Locate the cell with the specified text and output its (X, Y) center coordinate. 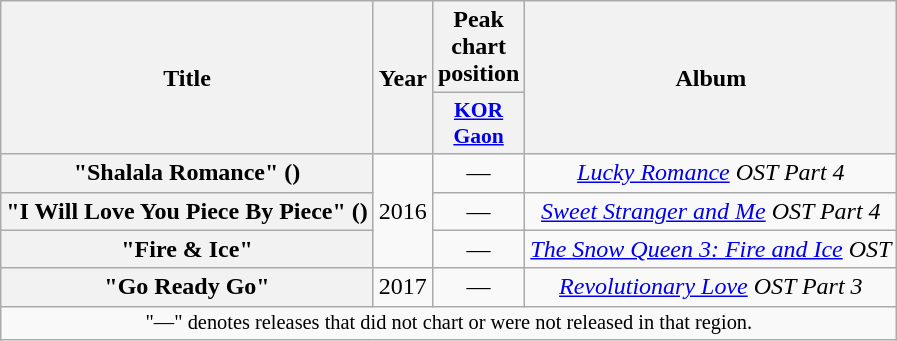
Album (711, 78)
"Fire & Ice" (188, 249)
The Snow Queen 3: Fire and Ice OST (711, 249)
Title (188, 78)
Lucky Romance OST Part 4 (711, 173)
"I Will Love You Piece By Piece" () (188, 211)
"Go Ready Go" (188, 287)
KORGaon (478, 124)
Peak chart position (478, 47)
2017 (402, 287)
2016 (402, 211)
Revolutionary Love OST Part 3 (711, 287)
"—" denotes releases that did not chart or were not released in that region. (449, 323)
"Shalala Romance" () (188, 173)
Year (402, 78)
Sweet Stranger and Me OST Part 4 (711, 211)
